Locate the cell with the specified text and output its (X, Y) center coordinate. 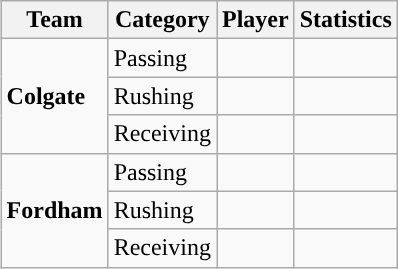
Player (255, 20)
Colgate (54, 96)
Statistics (346, 20)
Category (162, 20)
Team (54, 20)
Fordham (54, 210)
